Provide the [X, Y] coordinate of the cell's center where the given text is located.  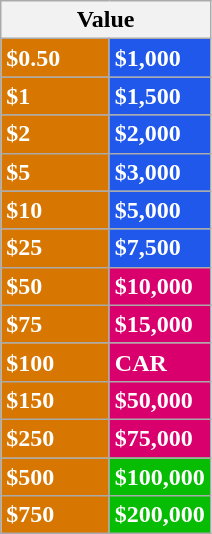
$5,000 [160, 210]
$3,000 [160, 172]
$7,500 [160, 248]
$0.50 [56, 58]
$2,000 [160, 134]
$25 [56, 248]
$500 [56, 477]
$100,000 [160, 477]
$50,000 [160, 400]
$1 [56, 96]
$250 [56, 438]
$75 [56, 324]
CAR [160, 362]
$750 [56, 515]
$15,000 [160, 324]
$150 [56, 400]
$1,500 [160, 96]
$10,000 [160, 286]
$75,000 [160, 438]
$2 [56, 134]
$100 [56, 362]
$50 [56, 286]
$1,000 [160, 58]
Value [106, 20]
$5 [56, 172]
$10 [56, 210]
$200,000 [160, 515]
